Determine the (x, y) coordinate at the center of the cell enclosing the given text.  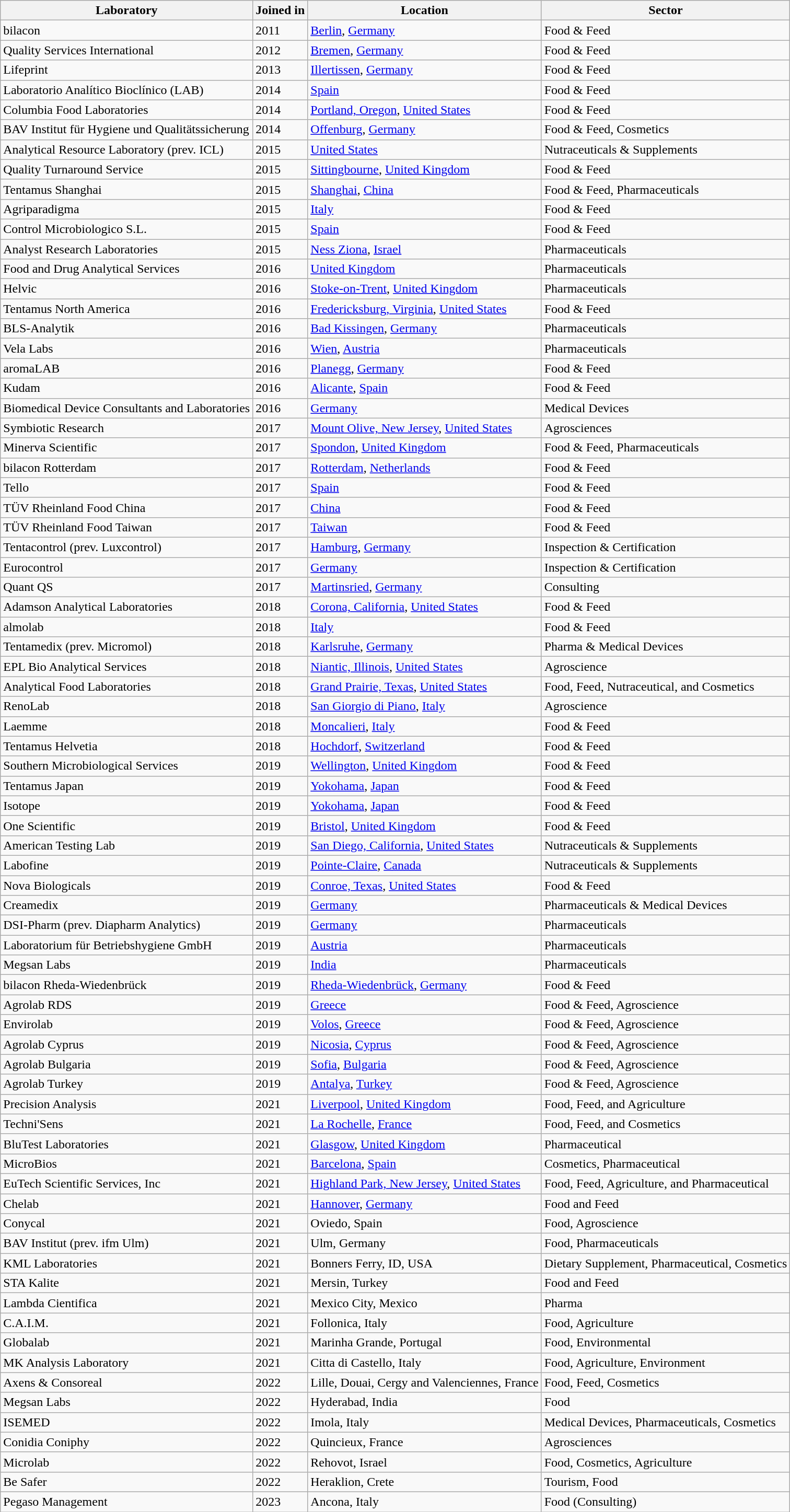
Quality Turnaround Service (126, 169)
Agrolab Cyprus (126, 1044)
Moncalieri, Italy (424, 726)
Consulting (666, 587)
Location (424, 10)
Mexico City, Mexico (424, 1303)
Planegg, Germany (424, 368)
Joined in (280, 10)
Food, Feed, Cosmetics (666, 1382)
Minerva Scientific (126, 448)
Tentamus Shanghai (126, 189)
Conroe, Texas, United States (424, 886)
Nova Biologicals (126, 886)
STA Kalite (126, 1283)
Karlsruhe, Germany (424, 647)
Food, Feed, Agriculture, and Pharmaceutical (666, 1183)
Berlin, Germany (424, 30)
Mount Olive, New Jersey, United States (424, 428)
San Diego, California, United States (424, 845)
Lifeprint (126, 70)
Hyderabad, India (424, 1402)
bilacon (126, 30)
La Rochelle, France (424, 1124)
San Giorgio di Piano, Italy (424, 706)
TÜV Rheinland Food China (126, 507)
Globalab (126, 1343)
Sector (666, 10)
Labofine (126, 865)
Hannover, Germany (424, 1203)
Hamburg, Germany (424, 547)
Pharmaceuticals & Medical Devices (666, 905)
Bonners Ferry, ID, USA (424, 1263)
Laboratorio Analítico Bioclínico (LAB) (126, 90)
Eurocontrol (126, 567)
bilacon Rheda-Wiedenbrück (126, 985)
Pharma (666, 1303)
Food, Feed, and Agriculture (666, 1104)
Analytical Resource Laboratory (prev. ICL) (126, 149)
Austria (424, 945)
Agrolab Bulgaria (126, 1064)
Mersin, Turkey (424, 1283)
2023 (280, 1502)
Sittingbourne, United Kingdom (424, 169)
2013 (280, 70)
Food, Cosmetics, Agriculture (666, 1462)
Tello (126, 487)
Axens & Consoreal (126, 1382)
EPL Bio Analytical Services (126, 667)
Citta di Castello, Italy (424, 1363)
Food, Pharmaceuticals (666, 1243)
BAV Institut für Hygiene und Qualitätssicherung (126, 130)
Laboratory (126, 10)
Wellington, United Kingdom (424, 766)
Food, Feed, and Cosmetics (666, 1124)
Quant QS (126, 587)
Pegaso Management (126, 1502)
2011 (280, 30)
Portland, Oregon, United States (424, 110)
Bremen, Germany (424, 50)
Helvic (126, 289)
Techni'Sens (126, 1124)
MicroBios (126, 1164)
Envirolab (126, 1025)
Illertissen, Germany (424, 70)
Be Safer (126, 1482)
Volos, Greece (424, 1025)
Liverpool, United Kingdom (424, 1104)
Food, Feed, Nutraceutical, and Cosmetics (666, 687)
Columbia Food Laboratories (126, 110)
Ness Ziona, Israel (424, 249)
Pharma & Medical Devices (666, 647)
Barcelona, Spain (424, 1164)
Food, Agriculture, Environment (666, 1363)
Quality Services International (126, 50)
Control Microbiologico S.L. (126, 229)
Grand Prairie, Texas, United States (424, 687)
Shanghai, China (424, 189)
Pharmaceutical (666, 1144)
Microlab (126, 1462)
Fredericksburg, Virginia, United States (424, 309)
Food, Agroscience (666, 1224)
Quincieux, France (424, 1442)
Tourism, Food (666, 1482)
Food (666, 1402)
Agrolab Turkey (126, 1084)
MK Analysis Laboratory (126, 1363)
Precision Analysis (126, 1104)
Tentamus Helvetia (126, 746)
RenoLab (126, 706)
Ancona, Italy (424, 1502)
bilacon Rotterdam (126, 468)
BAV Institut (prev. ifm Ulm) (126, 1243)
Laemme (126, 726)
Chelab (126, 1203)
2012 (280, 50)
Rotterdam, Netherlands (424, 468)
One Scientific (126, 825)
Laboratorium für Betriebshygiene GmbH (126, 945)
Creamedix (126, 905)
almolab (126, 627)
Rehovot, Israel (424, 1462)
EuTech Scientific Services, Inc (126, 1183)
Lambda Cientifica (126, 1303)
American Testing Lab (126, 845)
BLS-Analytik (126, 329)
Corona, California, United States (424, 607)
Highland Park, New Jersey, United States (424, 1183)
Agrolab RDS (126, 1005)
Martinsried, Germany (424, 587)
Alicante, Spain (424, 388)
Analyst Research Laboratories (126, 249)
KML Laboratories (126, 1263)
Dietary Supplement, Pharmaceutical, Cosmetics (666, 1263)
Adamson Analytical Laboratories (126, 607)
Taiwan (424, 527)
Stoke-on-Trent, United Kingdom (424, 289)
C.A.I.M. (126, 1323)
Conidia Coniphy (126, 1442)
ISEMED (126, 1422)
Wien, Austria (424, 348)
Bristol, United Kingdom (424, 825)
Oviedo, Spain (424, 1224)
Niantic, Illinois, United States (424, 667)
Pointe-Claire, Canada (424, 865)
BluTest Laboratories (126, 1144)
Southern Microbiological Services (126, 766)
Marinha Grande, Portugal (424, 1343)
Greece (424, 1005)
Antalya, Turkey (424, 1084)
Cosmetics, Pharmaceutical (666, 1164)
Biomedical Device Consultants and Laboratories (126, 408)
Isotope (126, 806)
Symbiotic Research (126, 428)
Follonica, Italy (424, 1323)
Glasgow, United Kingdom (424, 1144)
China (424, 507)
United Kingdom (424, 269)
Hochdorf, Switzerland (424, 746)
Sofia, Bulgaria (424, 1064)
Conycal (126, 1224)
Imola, Italy (424, 1422)
Tentamus Japan (126, 786)
India (424, 965)
Ulm, Germany (424, 1243)
Medical Devices, Pharmaceuticals, Cosmetics (666, 1422)
Kudam (126, 388)
aromaLAB (126, 368)
Nicosia, Cyprus (424, 1044)
Analytical Food Laboratories (126, 687)
Agriparadigma (126, 209)
Lille, Douai, Cergy and Valenciennes, France (424, 1382)
Offenburg, Germany (424, 130)
Spondon, United Kingdom (424, 448)
United States (424, 149)
Food & Feed, Cosmetics (666, 130)
TÜV Rheinland Food Taiwan (126, 527)
Food, Environmental (666, 1343)
DSI-Pharm (prev. Diapharm Analytics) (126, 925)
Tentamus North America (126, 309)
Food (Consulting) (666, 1502)
Rheda-Wiedenbrück, Germany (424, 985)
Tentacontrol (prev. Luxcontrol) (126, 547)
Food, Agriculture (666, 1323)
Bad Kissingen, Germany (424, 329)
Vela Labs (126, 348)
Food and Drug Analytical Services (126, 269)
Medical Devices (666, 408)
Tentamedix (prev. Micromol) (126, 647)
Heraklion, Crete (424, 1482)
